For the text-containing cell, return its midpoint in [x, y] coordinate format. 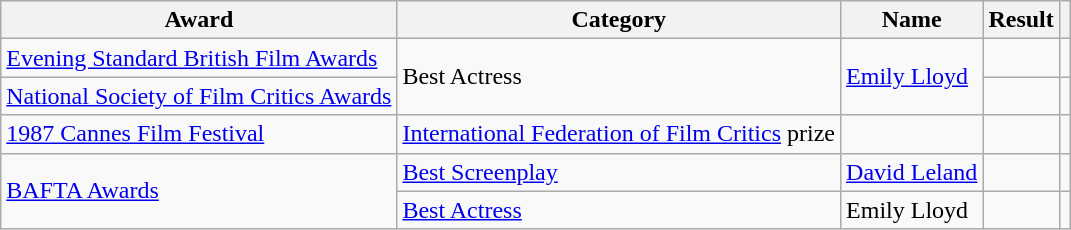
BAFTA Awards [199, 191]
David Leland [912, 172]
1987 Cannes Film Festival [199, 134]
Evening Standard British Film Awards [199, 58]
Name [912, 20]
International Federation of Film Critics prize [619, 134]
Award [199, 20]
National Society of Film Critics Awards [199, 96]
Category [619, 20]
Best Screenplay [619, 172]
Result [1021, 20]
